Identify which cell holds the provided text, then report its [X, Y] central coordinate. 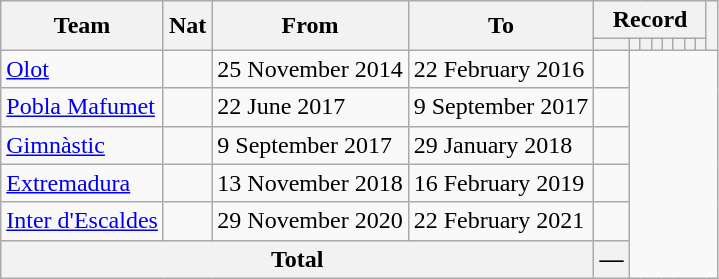
22 February 2016 [501, 69]
Record [650, 20]
Inter d'Escaldes [82, 221]
25 November 2014 [310, 69]
16 February 2019 [501, 183]
From [310, 26]
13 November 2018 [310, 183]
29 November 2020 [310, 221]
Total [298, 259]
Pobla Mafumet [82, 107]
22 February 2021 [501, 221]
Team [82, 26]
Olot [82, 69]
To [501, 26]
Gimnàstic [82, 145]
Nat [187, 26]
29 January 2018 [501, 145]
— [612, 259]
22 June 2017 [310, 107]
Extremadura [82, 183]
